Locate the cell with the specified text and output its (X, Y) center coordinate. 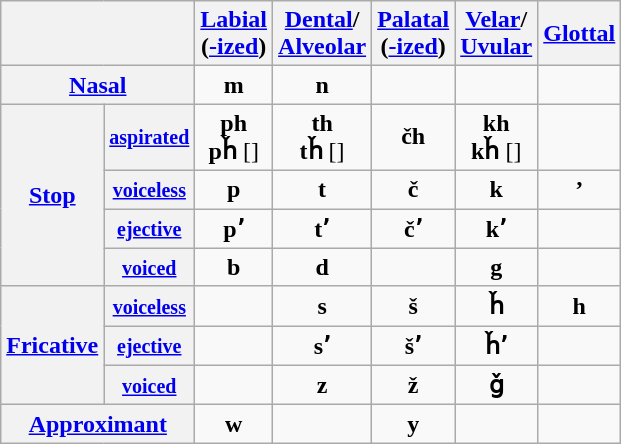
čh (414, 138)
d (322, 267)
š (414, 306)
’ (580, 189)
aspirated (150, 138)
h (580, 306)
w (234, 424)
Palatal(-ized) (414, 34)
ž (414, 385)
kʼ (496, 228)
m (234, 85)
ph pȟ [] (234, 138)
Nasal (98, 85)
ǧ (496, 385)
Glottal (580, 34)
ȟ (496, 306)
Approximant (98, 424)
tʼ (322, 228)
k (496, 189)
ȟʼ (496, 346)
šʼ (414, 346)
n (322, 85)
pʼ (234, 228)
th tȟ [] (322, 138)
z (322, 385)
Dental/Alveolar (322, 34)
b (234, 267)
Labial(-ized) (234, 34)
čʼ (414, 228)
Fricative (52, 346)
sʼ (322, 346)
Velar/Uvular (496, 34)
g (496, 267)
y (414, 424)
č (414, 189)
t (322, 189)
kh kȟ [] (496, 138)
Stop (52, 195)
s (322, 306)
p (234, 189)
